Return [X, Y] of the center of cell containing provided text 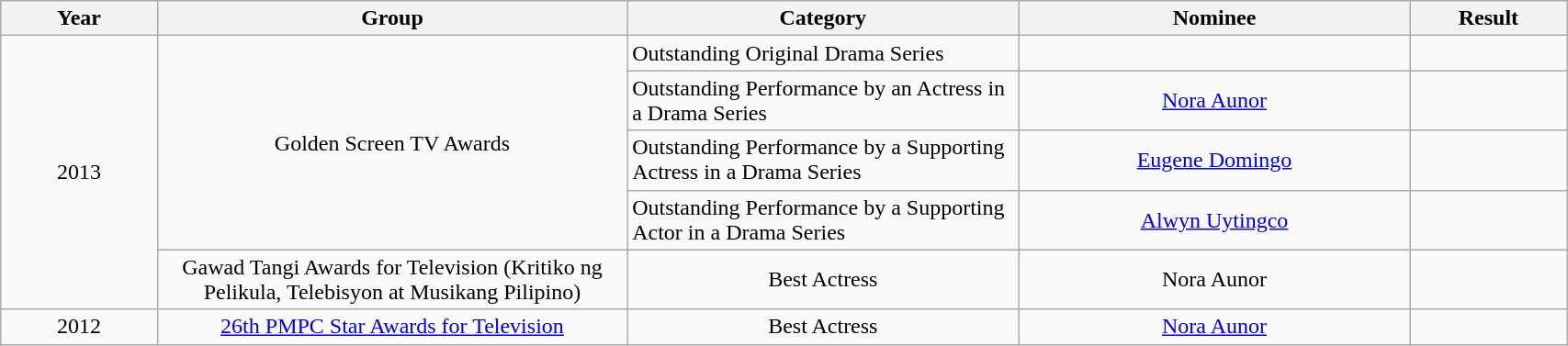
Outstanding Performance by a Supporting Actress in a Drama Series [823, 160]
Outstanding Original Drama Series [823, 53]
Golden Screen TV Awards [391, 143]
2012 [79, 327]
Eugene Domingo [1214, 160]
Alwyn Uytingco [1214, 220]
Category [823, 18]
Year [79, 18]
Outstanding Performance by a Supporting Actor in a Drama Series [823, 220]
Gawad Tangi Awards for Television (Kritiko ng Pelikula, Telebisyon at Musikang Pilipino) [391, 279]
Group [391, 18]
Outstanding Performance by an Actress in a Drama Series [823, 101]
26th PMPC Star Awards for Television [391, 327]
Nominee [1214, 18]
2013 [79, 173]
Result [1488, 18]
